Scan for the cell matching the given text and deliver its [x, y] coordinate at center. 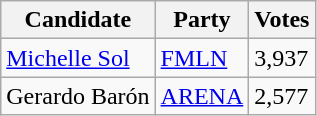
Michelle Sol [78, 58]
2,577 [282, 96]
3,937 [282, 58]
Votes [282, 20]
FMLN [202, 58]
Party [202, 20]
Gerardo Barón [78, 96]
ARENA [202, 96]
Candidate [78, 20]
